Detect which cell encompasses the target text, then output its (x, y) center coordinate. 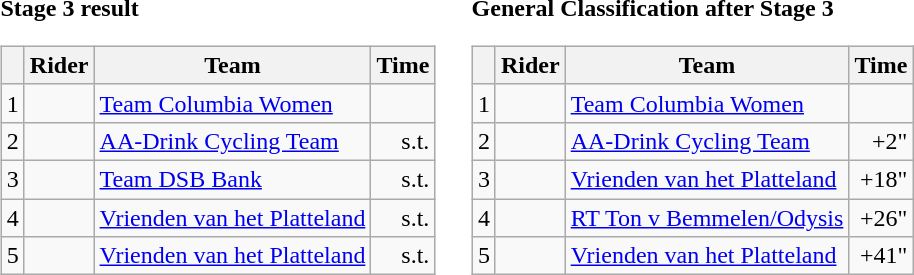
+41" (881, 256)
+2" (881, 141)
+18" (881, 179)
+26" (881, 217)
Team DSB Bank (232, 179)
RT Ton v Bemmelen/Odysis (707, 217)
